From the cell containing the given text, extract its center point as (x, y) coordinate. 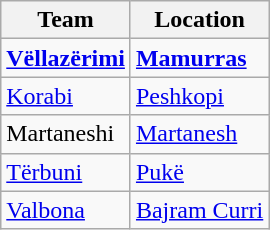
Mamurras (199, 58)
Peshkopi (199, 96)
Pukë (199, 172)
Martanesh (199, 134)
Team (66, 20)
Korabi (66, 96)
Martaneshi (66, 134)
Bajram Curri (199, 210)
Valbona (66, 210)
Tërbuni (66, 172)
Vëllazërimi (66, 58)
Location (199, 20)
